Return the (x, y) coordinate for the center point of the cell that contains the specified text.  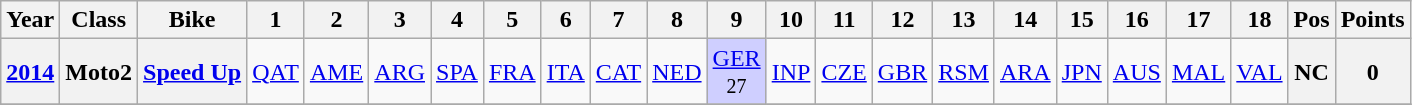
AME (336, 72)
CZE (844, 72)
ARG (400, 72)
GBR (902, 72)
GER27 (736, 72)
15 (1082, 20)
Speed Up (192, 72)
16 (1136, 20)
VAL (1260, 72)
INP (791, 72)
MAL (1198, 72)
10 (791, 20)
Class (99, 20)
Points (1372, 20)
QAT (276, 72)
12 (902, 20)
2014 (30, 72)
Bike (192, 20)
9 (736, 20)
7 (618, 20)
14 (1025, 20)
18 (1260, 20)
NED (677, 72)
2 (336, 20)
4 (456, 20)
JPN (1082, 72)
5 (512, 20)
8 (677, 20)
NC (1312, 72)
Year (30, 20)
13 (964, 20)
RSM (964, 72)
CAT (618, 72)
6 (566, 20)
ITA (566, 72)
FRA (512, 72)
3 (400, 20)
0 (1372, 72)
Moto2 (99, 72)
SPA (456, 72)
11 (844, 20)
17 (1198, 20)
Pos (1312, 20)
1 (276, 20)
AUS (1136, 72)
ARA (1025, 72)
